Pinpoint the cell where the given text exists, returning its [x, y] midpoint coordinate. 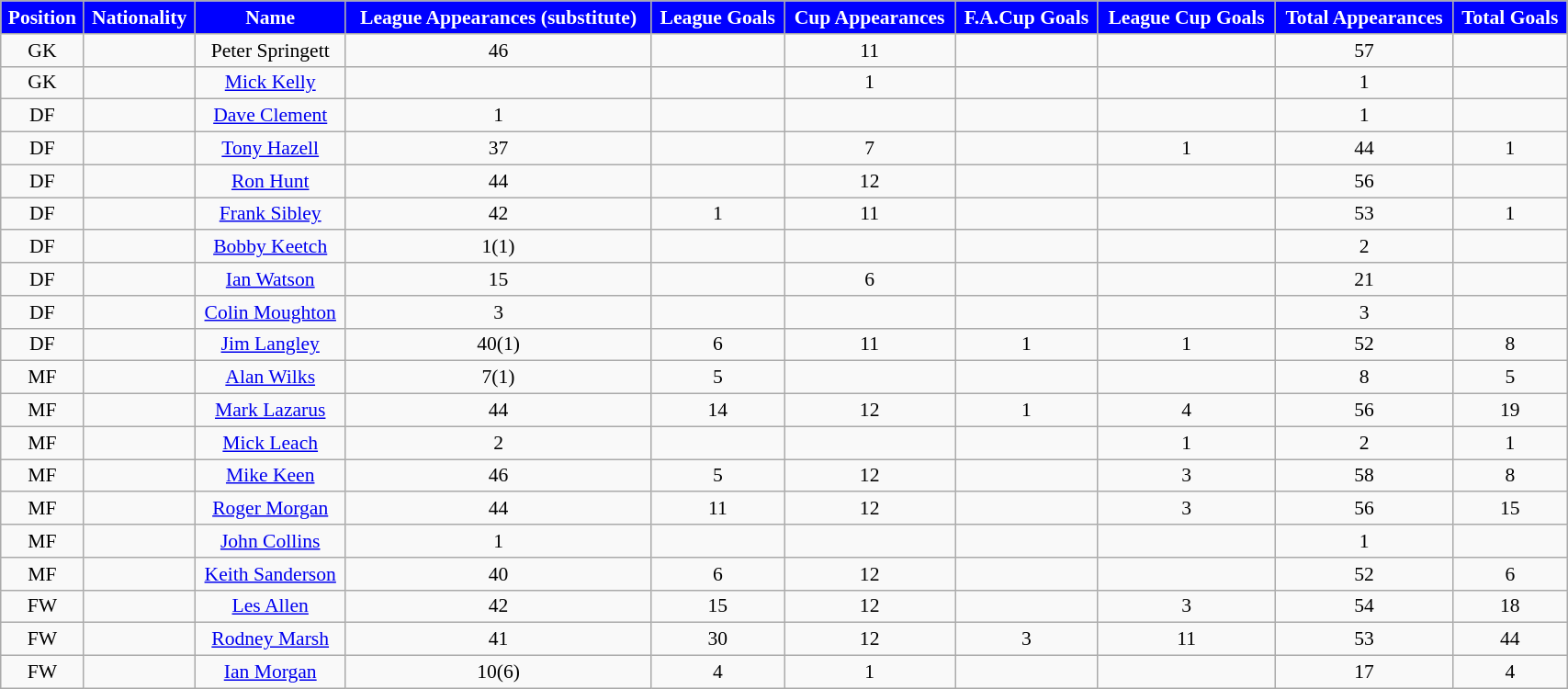
Nationality [140, 17]
Jim Langley [270, 344]
Mick Kelly [270, 83]
League Appearances (substitute) [498, 17]
Roger Morgan [270, 509]
Dave Clement [270, 116]
Ian Watson [270, 279]
Keith Sanderson [270, 574]
58 [1364, 476]
40(1) [498, 344]
Ian Morgan [270, 672]
Position [42, 17]
Peter Springett [270, 51]
57 [1364, 51]
John Collins [270, 541]
14 [718, 411]
League Cup Goals [1187, 17]
Mick Leach [270, 443]
40 [498, 574]
1(1) [498, 247]
League Goals [718, 17]
Colin Moughton [270, 312]
21 [1364, 279]
Name [270, 17]
10(6) [498, 672]
Rodney Marsh [270, 639]
19 [1510, 411]
Mark Lazarus [270, 411]
Total Goals [1510, 17]
Bobby Keetch [270, 247]
Alan Wilks [270, 378]
Mike Keen [270, 476]
30 [718, 639]
37 [498, 149]
17 [1364, 672]
18 [1510, 606]
F.A.Cup Goals [1027, 17]
41 [498, 639]
Les Allen [270, 606]
Total Appearances [1364, 17]
7(1) [498, 378]
54 [1364, 606]
Cup Appearances [870, 17]
Ron Hunt [270, 181]
7 [870, 149]
Tony Hazell [270, 149]
Frank Sibley [270, 214]
